For the text-containing cell, return its midpoint in [x, y] coordinate format. 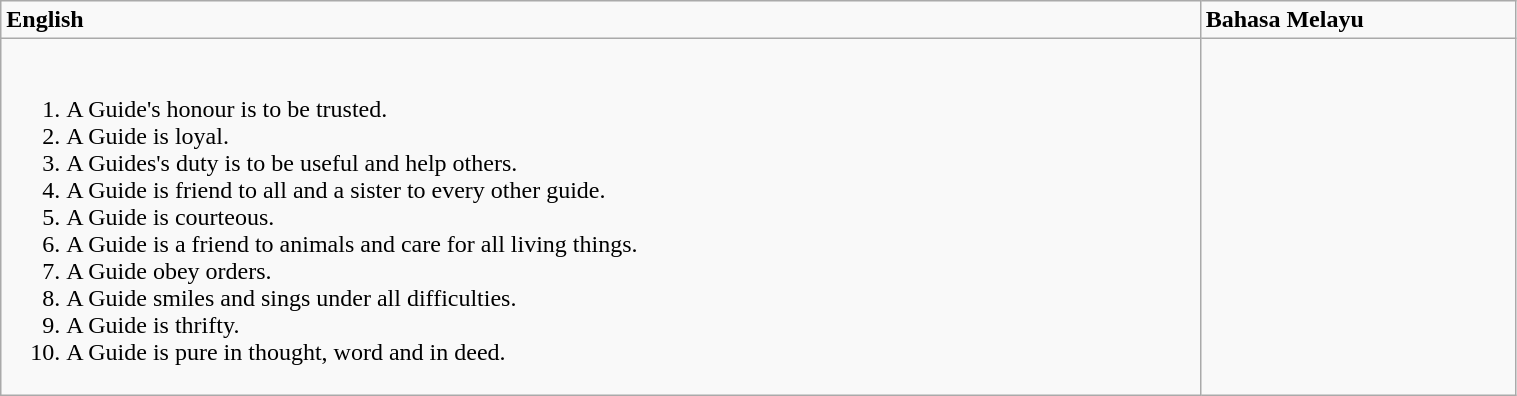
Bahasa Melayu [1358, 20]
English [600, 20]
